Search for the cell housing the specified text and yield its [X, Y] center coordinate. 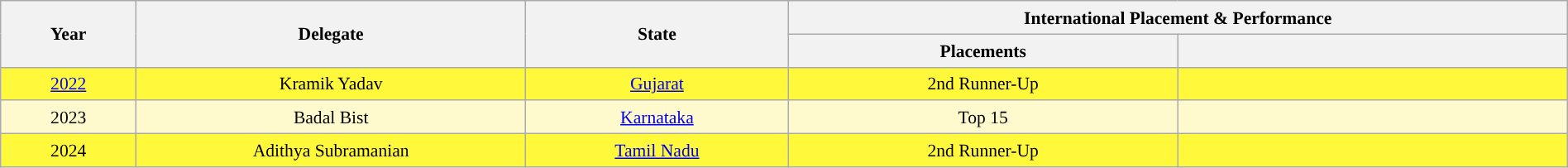
Gujarat [657, 84]
Tamil Nadu [657, 151]
Badal Bist [331, 118]
Karnataka [657, 118]
Placements [982, 50]
2023 [69, 118]
Top 15 [982, 118]
2024 [69, 151]
Year [69, 34]
International Placement & Performance [1178, 17]
Adithya Subramanian [331, 151]
State [657, 34]
Kramik Yadav [331, 84]
Delegate [331, 34]
2022 [69, 84]
